Return (x, y) of the center of cell containing provided text 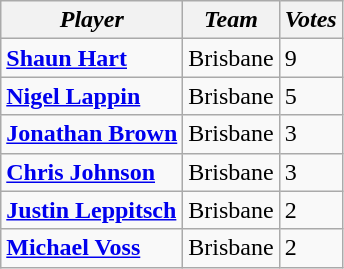
5 (310, 96)
Player (92, 20)
Jonathan Brown (92, 134)
Team (231, 20)
Shaun Hart (92, 58)
Chris Johnson (92, 172)
Michael Voss (92, 248)
9 (310, 58)
Justin Leppitsch (92, 210)
Nigel Lappin (92, 96)
Votes (310, 20)
